Capture the cell that displays the provided text and extract its [x, y] central coordinate. 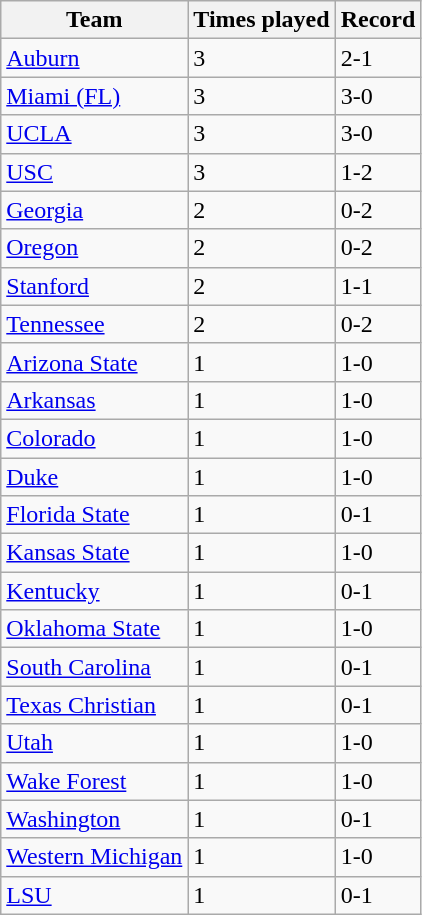
Kentucky [94, 591]
Florida State [94, 515]
Record [378, 20]
Washington [94, 819]
UCLA [94, 134]
Oklahoma State [94, 629]
Arizona State [94, 362]
Times played [262, 20]
Georgia [94, 210]
Texas Christian [94, 705]
Arkansas [94, 400]
South Carolina [94, 667]
Tennessee [94, 324]
Oregon [94, 248]
Team [94, 20]
Miami (FL) [94, 96]
Western Michigan [94, 857]
2-1 [378, 58]
Stanford [94, 286]
Wake Forest [94, 781]
1-2 [378, 172]
1-1 [378, 286]
Kansas State [94, 553]
Utah [94, 743]
Duke [94, 477]
USC [94, 172]
Auburn [94, 58]
Colorado [94, 438]
LSU [94, 895]
